For the text-containing cell, return its midpoint in [X, Y] coordinate format. 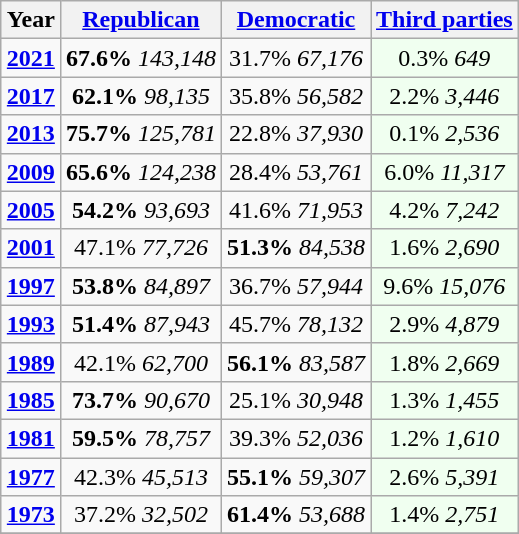
67.6% 143,148 [140, 58]
1981 [30, 438]
2.2% 3,446 [444, 96]
2.9% 4,879 [444, 324]
2005 [30, 210]
51.4% 87,943 [140, 324]
1997 [30, 286]
28.4% 53,761 [296, 172]
Democratic [296, 20]
1989 [30, 362]
53.8% 84,897 [140, 286]
39.3% 52,036 [296, 438]
0.3% 649 [444, 58]
61.4% 53,688 [296, 515]
9.6% 15,076 [444, 286]
0.1% 2,536 [444, 134]
31.7% 67,176 [296, 58]
1985 [30, 400]
1993 [30, 324]
25.1% 30,948 [296, 400]
62.1% 98,135 [140, 96]
2021 [30, 58]
6.0% 11,317 [444, 172]
56.1% 83,587 [296, 362]
2001 [30, 248]
65.6% 124,238 [140, 172]
51.3% 84,538 [296, 248]
22.8% 37,930 [296, 134]
42.3% 45,513 [140, 477]
4.2% 7,242 [444, 210]
1973 [30, 515]
Year [30, 20]
35.8% 56,582 [296, 96]
42.1% 62,700 [140, 362]
73.7% 90,670 [140, 400]
1.4% 2,751 [444, 515]
75.7% 125,781 [140, 134]
2017 [30, 96]
2.6% 5,391 [444, 477]
41.6% 71,953 [296, 210]
54.2% 93,693 [140, 210]
2009 [30, 172]
59.5% 78,757 [140, 438]
1.8% 2,669 [444, 362]
47.1% 77,726 [140, 248]
Third parties [444, 20]
45.7% 78,132 [296, 324]
55.1% 59,307 [296, 477]
1.3% 1,455 [444, 400]
1.6% 2,690 [444, 248]
36.7% 57,944 [296, 286]
1977 [30, 477]
Republican [140, 20]
2013 [30, 134]
1.2% 1,610 [444, 438]
37.2% 32,502 [140, 515]
